Pinpoint the cell where the given text exists, returning its (x, y) midpoint coordinate. 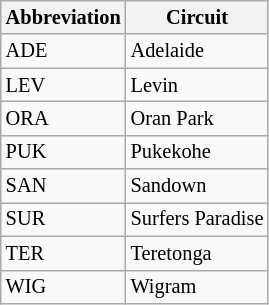
ORA (64, 118)
Levin (198, 85)
Abbreviation (64, 17)
WIG (64, 287)
Surfers Paradise (198, 219)
Sandown (198, 186)
Wigram (198, 287)
TER (64, 253)
PUK (64, 152)
Teretonga (198, 253)
LEV (64, 85)
SAN (64, 186)
SUR (64, 219)
Adelaide (198, 51)
ADE (64, 51)
Pukekohe (198, 152)
Oran Park (198, 118)
Circuit (198, 17)
